Provide the [x, y] coordinate of the cell's center where the given text is located.  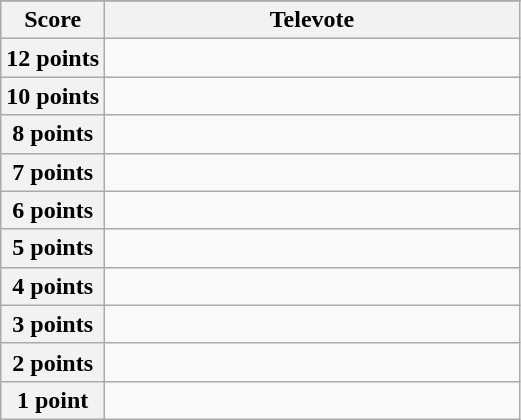
3 points [53, 324]
Televote [312, 20]
8 points [53, 134]
2 points [53, 362]
6 points [53, 210]
4 points [53, 286]
5 points [53, 248]
12 points [53, 58]
7 points [53, 172]
1 point [53, 400]
Score [53, 20]
10 points [53, 96]
